Return the [x, y] coordinate for the center point of the cell that contains the specified text.  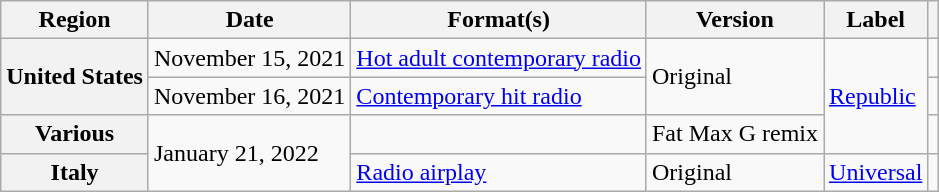
November 16, 2021 [249, 96]
November 15, 2021 [249, 58]
Republic [876, 96]
January 21, 2022 [249, 153]
Label [876, 20]
Format(s) [499, 20]
Version [734, 20]
Radio airplay [499, 172]
Fat Max G remix [734, 134]
Date [249, 20]
Universal [876, 172]
Region [75, 20]
Italy [75, 172]
Hot adult contemporary radio [499, 58]
Various [75, 134]
Contemporary hit radio [499, 96]
United States [75, 77]
